Locate the cell with the specified text and output its [X, Y] center coordinate. 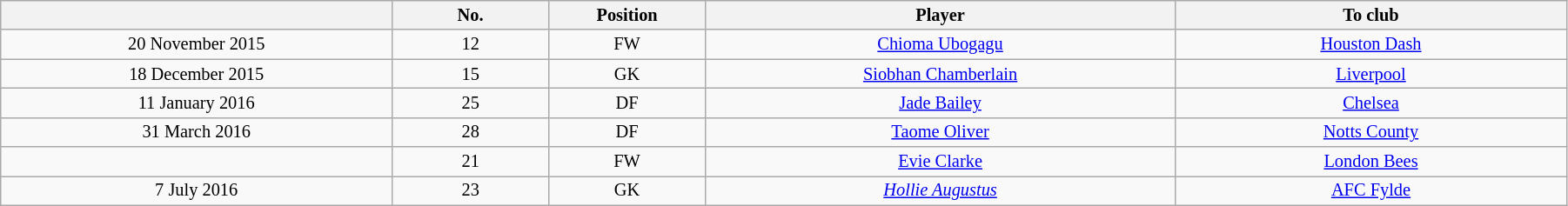
12 [471, 44]
Siobhan Chamberlain [941, 74]
28 [471, 132]
18 December 2015 [197, 74]
To club [1371, 15]
No. [471, 15]
11 January 2016 [197, 103]
London Bees [1371, 162]
Jade Bailey [941, 103]
20 November 2015 [197, 44]
Notts County [1371, 132]
21 [471, 162]
23 [471, 190]
7 July 2016 [197, 190]
Taome Oliver [941, 132]
Hollie Augustus [941, 190]
31 March 2016 [197, 132]
Evie Clarke [941, 162]
15 [471, 74]
Liverpool [1371, 74]
Player [941, 15]
Position [627, 15]
Chioma Ubogagu [941, 44]
25 [471, 103]
AFC Fylde [1371, 190]
Chelsea [1371, 103]
Houston Dash [1371, 44]
